Determine the [X, Y] coordinate at the center of the cell enclosing the given text.  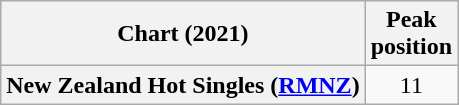
11 [411, 85]
Chart (2021) [183, 34]
Peakposition [411, 34]
New Zealand Hot Singles (RMNZ) [183, 85]
